Search for the cell housing the specified text and yield its (x, y) center coordinate. 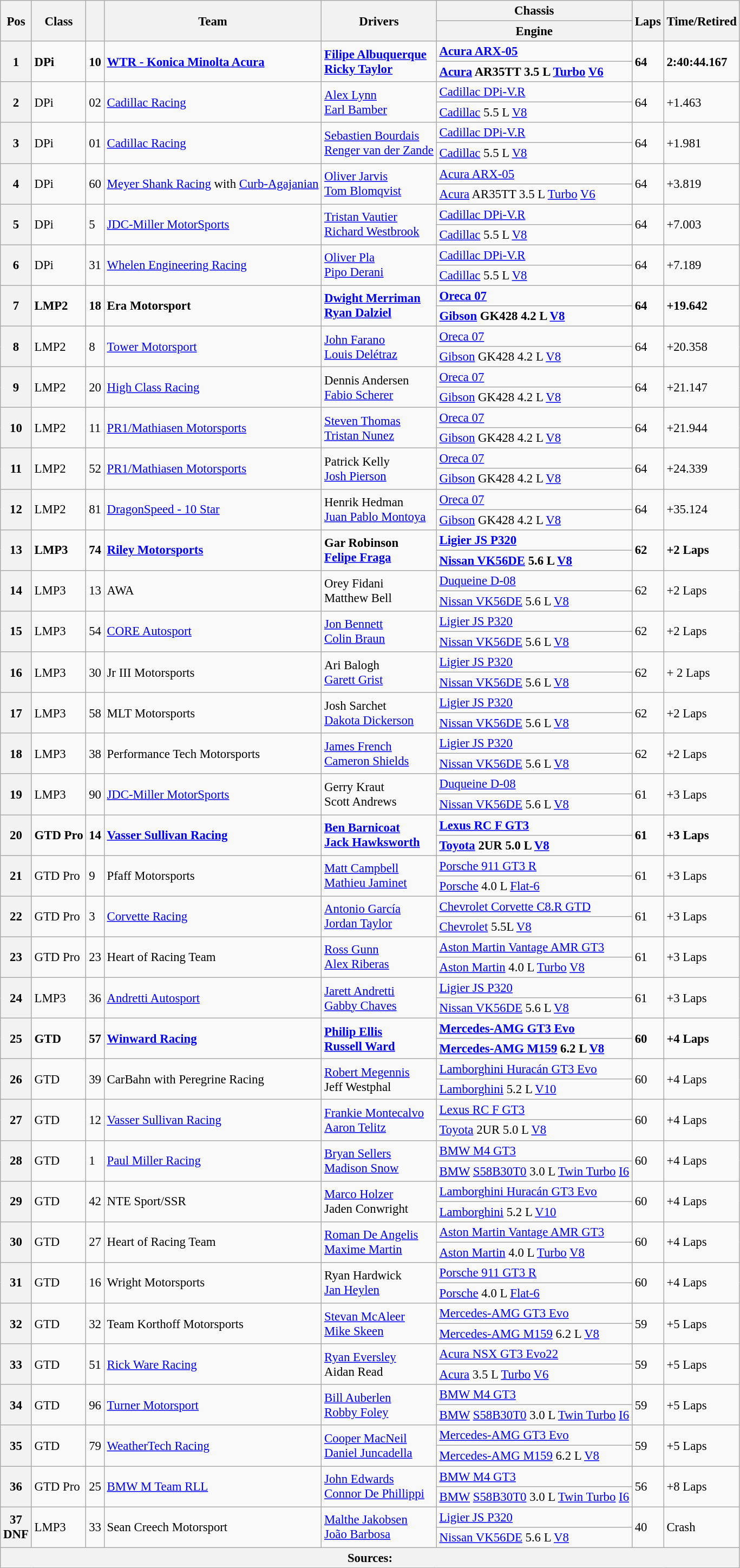
57 (95, 1038)
58 (95, 713)
37DNF (16, 1527)
Bill Auberlen Robby Foley (379, 1404)
+35.124 (702, 509)
Patrick Kelly Josh Pierson (379, 469)
Roman De Angelis Maxime Martin (379, 1242)
Gar Robinson Felipe Fraga (379, 550)
Bryan Sellers Madison Snow (379, 1161)
+24.339 (702, 469)
Ryan Hardwick Jan Heylen (379, 1283)
Josh Sarchet Dakota Dickerson (379, 713)
79 (95, 1446)
24 (16, 997)
Stevan McAleer Mike Skeen (379, 1323)
39 (95, 1080)
Pos (16, 21)
BMW M Team RLL (213, 1487)
Chassis (534, 11)
29 (16, 1201)
+1.463 (702, 102)
Ari Balogh Garett Grist (379, 672)
Oliver Jarvis Tom Blomqvist (379, 184)
Laps (647, 21)
Philip Ellis Russell Ward (379, 1038)
40 (647, 1527)
+7.189 (702, 265)
Jr III Motorsports (213, 672)
+1.981 (702, 143)
Wright Motorsports (213, 1283)
Matt Campbell Mathieu Jaminet (379, 876)
+19.642 (702, 305)
42 (95, 1201)
Sebastien Bourdais Renger van der Zande (379, 143)
Pfaff Motorsports (213, 876)
35 (16, 1446)
+21.944 (702, 428)
56 (647, 1487)
54 (95, 631)
51 (95, 1364)
+3.819 (702, 184)
Oliver Pla Pipo Derani (379, 265)
AWA (213, 591)
34 (16, 1404)
22 (16, 916)
Crash (702, 1527)
+20.358 (702, 347)
Cooper MacNeil Daniel Juncadella (379, 1446)
Orey Fidani Matthew Bell (379, 591)
Robert Megennis Jeff Westphal (379, 1080)
Whelen Engineering Racing (213, 265)
Gerry Kraut Scott Andrews (379, 795)
Marco Holzer Jaden Conwright (379, 1201)
+21.147 (702, 388)
Ben Barnicoat Jack Hawksworth (379, 835)
Jarett Andretti Gabby Chaves (379, 997)
Riley Motorsports (213, 550)
Sean Creech Motorsport (213, 1527)
High Class Racing (213, 388)
Frankie Montecalvo Aaron Telitz (379, 1120)
Steven Thomas Tristan Nunez (379, 428)
Engine (534, 31)
Era Motorsport (213, 305)
+7.003 (702, 224)
Team Korthoff Motorsports (213, 1323)
John Farano Louis Delétraz (379, 347)
21 (16, 876)
74 (95, 550)
2 (16, 102)
Turner Motorsport (213, 1404)
+8 Laps (702, 1487)
Rick Ware Racing (213, 1364)
Chevrolet Corvette C8.R GTD (534, 906)
52 (95, 469)
Filipe Albuquerque Ricky Taylor (379, 62)
96 (95, 1404)
19 (16, 795)
Meyer Shank Racing with Curb-Agajanian (213, 184)
Time/Retired (702, 21)
Chevrolet 5.5L V8 (534, 927)
Drivers (379, 21)
Ryan Eversley Aidan Read (379, 1364)
Winward Racing (213, 1038)
Tower Motorsport (213, 347)
Sources: (370, 1558)
MLT Motorsports (213, 713)
90 (95, 795)
81 (95, 509)
Alex Lynn Earl Bamber (379, 102)
Acura NSX GT3 Evo22 (534, 1354)
15 (16, 631)
17 (16, 713)
DragonSpeed - 10 Star (213, 509)
Malthe Jakobsen João Barbosa (379, 1527)
2:40:44.167 (702, 62)
02 (95, 102)
Dennis Andersen Fabio Scherer (379, 388)
7 (16, 305)
CarBahn with Peregrine Racing (213, 1080)
4 (16, 184)
26 (16, 1080)
Performance Tech Motorsports (213, 754)
Jon Bennett Colin Braun (379, 631)
Tristan Vautier Richard Westbrook (379, 224)
Acura 3.5 L Turbo V6 (534, 1375)
Ross Gunn Alex Riberas (379, 957)
Henrik Hedman Juan Pablo Montoya (379, 509)
John Edwards Connor De Phillippi (379, 1487)
Paul Miller Racing (213, 1161)
38 (95, 754)
CORE Autosport (213, 631)
Team (213, 21)
Andretti Autosport (213, 997)
WeatherTech Racing (213, 1446)
Antonio García Jordan Taylor (379, 916)
Corvette Racing (213, 916)
+ 2 Laps (702, 672)
28 (16, 1161)
WTR - Konica Minolta Acura (213, 62)
NTE Sport/SSR (213, 1201)
James French Cameron Shields (379, 754)
01 (95, 143)
6 (16, 265)
Class (58, 21)
Dwight Merriman Ryan Dalziel (379, 305)
